For the text-containing cell, return its midpoint in (X, Y) coordinate format. 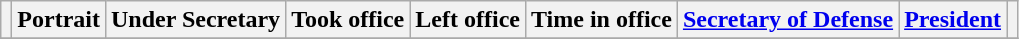
Took office (348, 20)
President (953, 20)
Under Secretary (195, 20)
Secretary of Defense (788, 20)
Portrait (59, 20)
Time in office (601, 20)
Left office (468, 20)
